Identify which cell holds the provided text, then report its (X, Y) central coordinate. 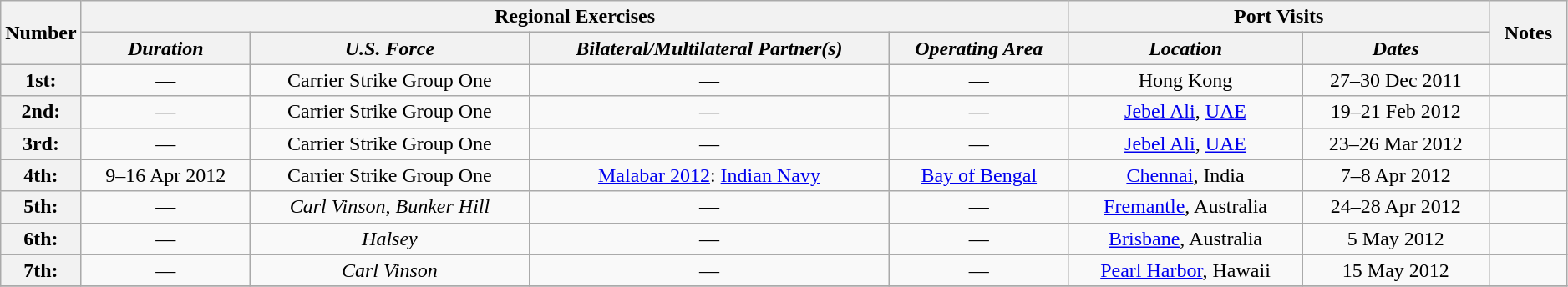
Bilateral/Multilateral Partner(s) (708, 48)
5th: (41, 207)
9–16 Apr 2012 (165, 175)
Pearl Harbor, Hawaii (1185, 270)
Chennai, India (1185, 175)
24–28 Apr 2012 (1395, 207)
2nd: (41, 112)
15 May 2012 (1395, 270)
27–30 Dec 2011 (1395, 80)
23–26 Mar 2012 (1395, 143)
Fremantle, Australia (1185, 207)
Duration (165, 48)
Malabar 2012: Indian Navy (708, 175)
Brisbane, Australia (1185, 239)
5 May 2012 (1395, 239)
7th: (41, 270)
Port Visits (1279, 17)
6th: (41, 239)
19–21 Feb 2012 (1395, 112)
Hong Kong (1185, 80)
Operating Area (979, 48)
Bay of Bengal (979, 175)
Halsey (390, 239)
7–8 Apr 2012 (1395, 175)
U.S. Force (390, 48)
Carl Vinson (390, 270)
Dates (1395, 48)
Number (41, 33)
1st: (41, 80)
Location (1185, 48)
Carl Vinson, Bunker Hill (390, 207)
Regional Exercises (575, 17)
Notes (1529, 33)
4th: (41, 175)
3rd: (41, 143)
